Return (x, y) of the center of cell containing provided text 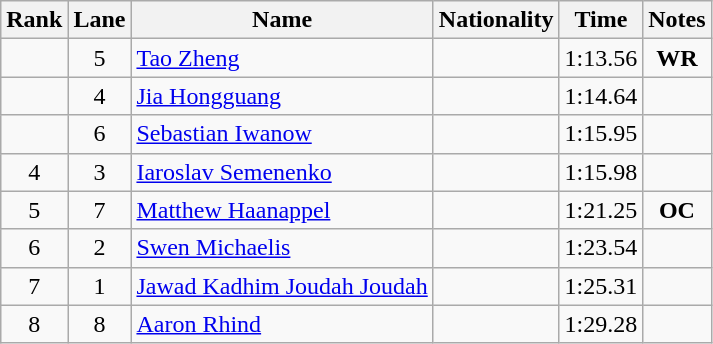
OC (677, 210)
1:13.56 (601, 58)
Rank (34, 20)
Sebastian Iwanow (282, 134)
1:23.54 (601, 248)
1:15.95 (601, 134)
Nationality (496, 20)
Name (282, 20)
1:14.64 (601, 96)
Time (601, 20)
Matthew Haanappel (282, 210)
WR (677, 58)
Aaron Rhind (282, 324)
3 (100, 172)
Iaroslav Semenenko (282, 172)
1:25.31 (601, 286)
Lane (100, 20)
1:21.25 (601, 210)
Notes (677, 20)
Jia Hongguang (282, 96)
Tao Zheng (282, 58)
1 (100, 286)
Jawad Kadhim Joudah Joudah (282, 286)
2 (100, 248)
1:29.28 (601, 324)
1:15.98 (601, 172)
Swen Michaelis (282, 248)
